Return [X, Y] of the center of cell containing provided text 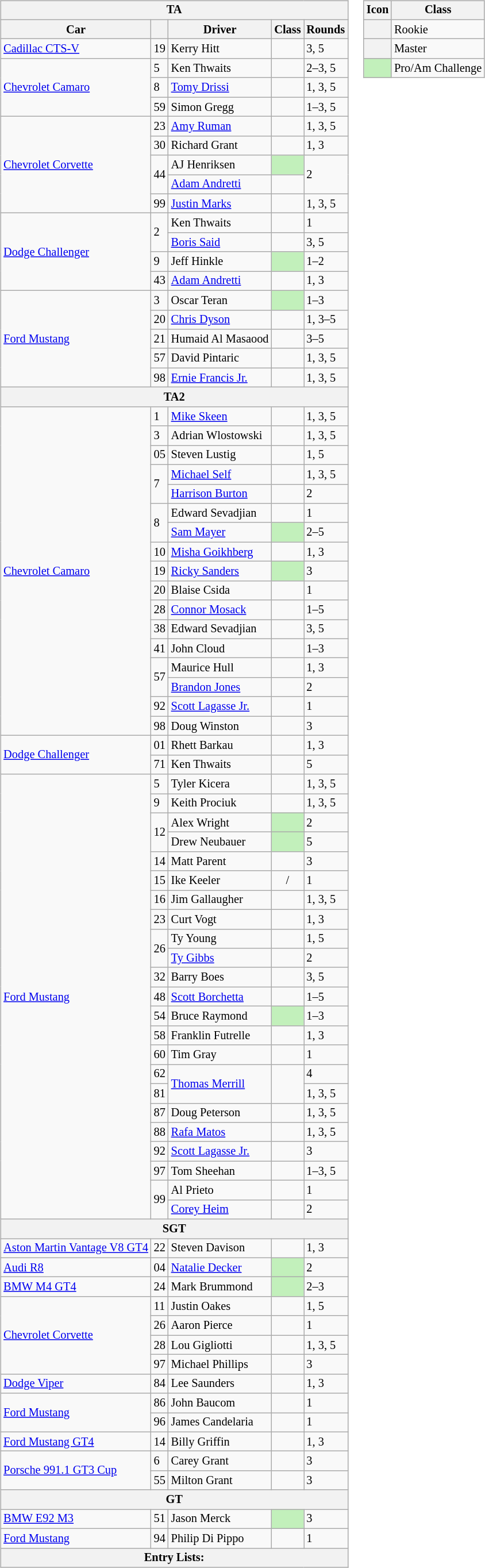
Keith Prociuk [220, 804]
Curt Vogt [220, 919]
Steven Lustig [220, 455]
12 [160, 832]
7 [160, 484]
Billy Griffin [220, 1442]
Scott Borchetta [220, 997]
John Cloud [220, 648]
Ike Keeler [220, 881]
Ty Young [220, 939]
Sam Mayer [220, 532]
TA [174, 10]
86 [160, 1403]
6 [160, 1461]
Entry Lists: [174, 1558]
Master [438, 49]
2–3 [325, 1287]
Thomas Merrill [220, 1084]
88 [160, 1132]
Bruce Raymond [220, 1016]
62 [160, 1074]
Drew Neubauer [220, 842]
48 [160, 997]
1–2 [325, 262]
Chris Dyson [220, 320]
Porsche 991.1 GT3 Cup [76, 1470]
Misha Goikhberg [220, 552]
44 [160, 175]
Humaid Al Masaood [220, 339]
Harrison Burton [220, 494]
SGT [174, 1229]
Adrian Wlostowski [220, 436]
Tomy Drissi [220, 87]
Mike Skeen [220, 416]
Connor Mosack [220, 610]
30 [160, 145]
87 [160, 1113]
BMW E92 M3 [76, 1519]
Boris Said [220, 243]
24 [160, 1287]
James Candelaria [220, 1423]
Audi R8 [76, 1267]
60 [160, 1055]
Ford Mustang GT4 [76, 1442]
Tim Gray [220, 1055]
11 [160, 1306]
Ty Gibbs [220, 958]
21 [160, 339]
BMW M4 GT4 [76, 1287]
Driver [220, 29]
John Baucom [220, 1403]
Lou Gigliotti [220, 1345]
Rookie [438, 29]
94 [160, 1538]
04 [160, 1267]
Justin Marks [220, 203]
Alex Wright [220, 823]
Rounds [325, 29]
3–5 [325, 339]
David Pintaric [220, 358]
41 [160, 648]
Cadillac CTS-V [76, 49]
Carey Grant [220, 1461]
Al Prieto [220, 1190]
Ricky Sanders [220, 571]
10 [160, 552]
Doug Peterson [220, 1113]
71 [160, 764]
54 [160, 1016]
Corey Heim [220, 1209]
Michael Phillips [220, 1365]
Dodge Viper [76, 1383]
Jeff Hinkle [220, 262]
/ [287, 881]
01 [160, 745]
Kerry Hitt [220, 49]
32 [160, 977]
96 [160, 1423]
Blaise Csida [220, 590]
1, 3–5 [325, 320]
Natalie Decker [220, 1267]
Tom Sheehan [220, 1171]
Jim Gallaugher [220, 900]
Philip Di Pippo [220, 1538]
2–3, 5 [325, 68]
Doug Winston [220, 726]
2–5 [325, 532]
84 [160, 1383]
Ernie Francis Jr. [220, 378]
43 [160, 281]
55 [160, 1481]
15 [160, 881]
Brandon Jones [220, 687]
Rhett Barkau [220, 745]
Michael Self [220, 474]
AJ Henriksen [220, 165]
Mark Brummond [220, 1287]
Lee Saunders [220, 1383]
Icon [378, 10]
Justin Oakes [220, 1306]
Maurice Hull [220, 668]
4 [325, 1074]
Rafa Matos [220, 1132]
Simon Gregg [220, 107]
Jason Merck [220, 1519]
05 [160, 455]
Aaron Pierce [220, 1325]
81 [160, 1093]
Steven Davison [220, 1248]
Richard Grant [220, 145]
Amy Ruman [220, 126]
GT [174, 1500]
Franklin Futrelle [220, 1035]
Milton Grant [220, 1481]
Car [76, 29]
Matt Parent [220, 862]
22 [160, 1248]
59 [160, 107]
Tyler Kicera [220, 784]
TA2 [174, 397]
51 [160, 1519]
Oscar Teran [220, 300]
Pro/Am Challenge [438, 68]
16 [160, 900]
38 [160, 629]
58 [160, 1035]
Aston Martin Vantage V8 GT4 [76, 1248]
Barry Boes [220, 977]
